From the cell containing the given text, extract its center point as (x, y) coordinate. 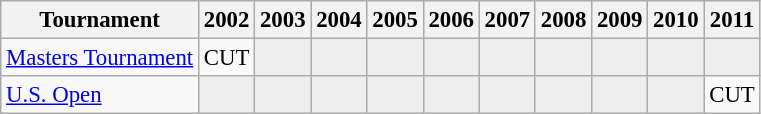
2011 (732, 20)
2006 (451, 20)
2004 (339, 20)
2003 (283, 20)
2005 (395, 20)
2002 (227, 20)
2010 (676, 20)
Tournament (100, 20)
2007 (507, 20)
Masters Tournament (100, 58)
2009 (620, 20)
U.S. Open (100, 95)
2008 (563, 20)
